Provide the [X, Y] coordinate of the cell's center where the given text is located.  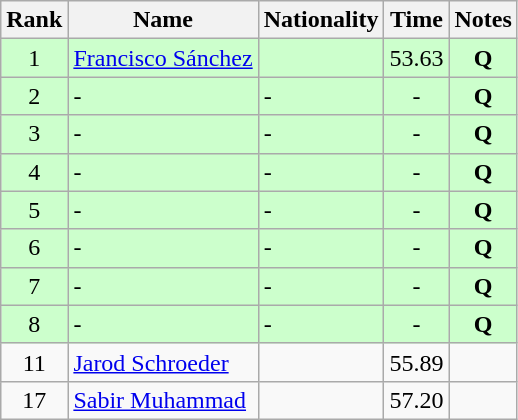
53.63 [416, 58]
8 [34, 324]
Nationality [321, 20]
5 [34, 210]
11 [34, 362]
3 [34, 134]
Francisco Sánchez [163, 58]
Rank [34, 20]
Sabir Muhammad [163, 400]
Notes [483, 20]
Time [416, 20]
7 [34, 286]
4 [34, 172]
17 [34, 400]
55.89 [416, 362]
57.20 [416, 400]
Jarod Schroeder [163, 362]
Name [163, 20]
2 [34, 96]
6 [34, 248]
1 [34, 58]
